Extract the (x, y) coordinate from the center of the cell holding the provided text.  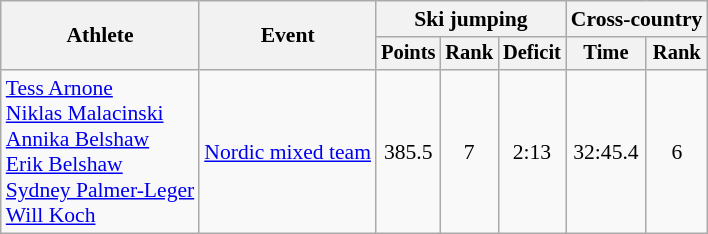
Deficit (532, 54)
Ski jumping (471, 19)
Points (408, 54)
Tess ArnoneNiklas MalacinskiAnnika BelshawErik BelshawSydney Palmer-LegerWill Koch (100, 152)
Event (288, 36)
7 (469, 152)
2:13 (532, 152)
6 (676, 152)
Nordic mixed team (288, 152)
Athlete (100, 36)
32:45.4 (606, 152)
385.5 (408, 152)
Cross-country (637, 19)
Time (606, 54)
